Identify which cell holds the provided text, then report its [x, y] central coordinate. 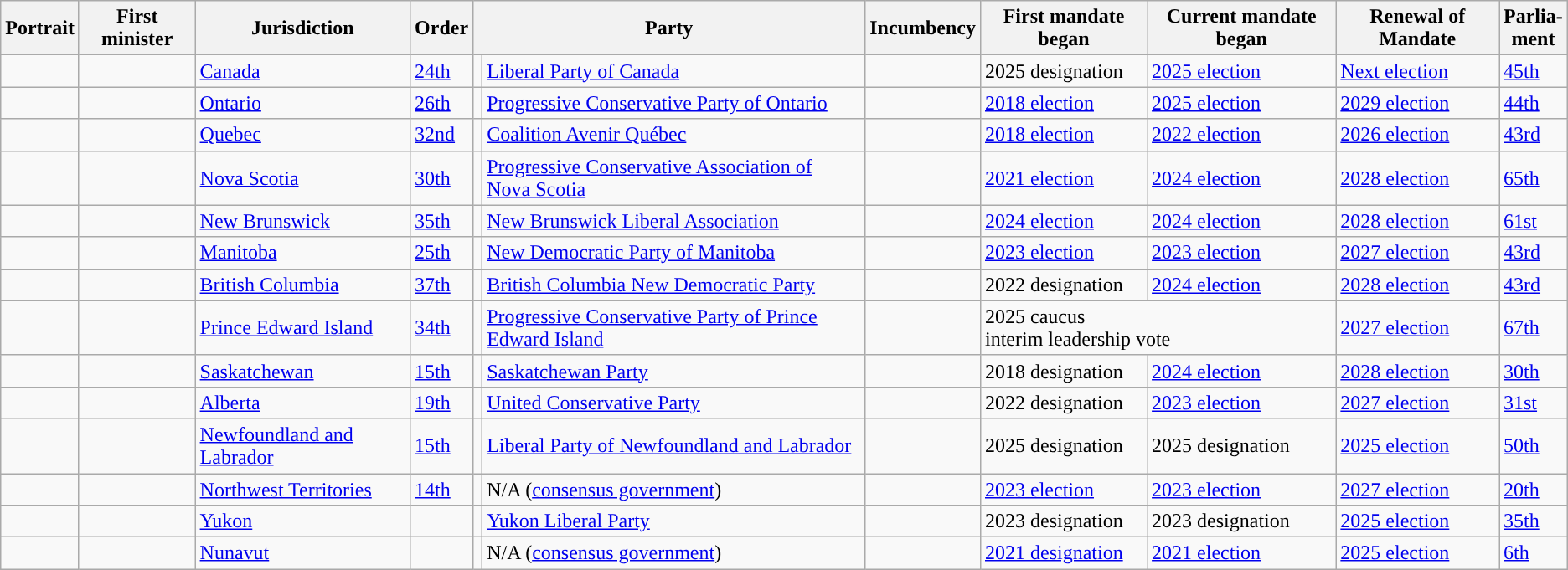
Manitoba [302, 253]
14th [442, 490]
50th [1534, 445]
British Columbia [302, 285]
New Brunswick [302, 221]
Progressive Conservative Association of Nova Scotia [673, 177]
Saskatchewan [302, 371]
Portrait [40, 28]
Coalition Avenir Québec [673, 135]
67th [1534, 328]
Incumbency [923, 28]
Saskatchewan Party [673, 371]
Parlia-ment [1534, 28]
First mandate began [1064, 28]
New Democratic Party of Manitoba [673, 253]
New Brunswick Liberal Association [673, 221]
26th [442, 103]
2026 election [1417, 135]
British Columbia New Democratic Party [673, 285]
65th [1534, 177]
6th [1534, 553]
United Conservative Party [673, 403]
2025 caucus interim leadership vote [1158, 328]
32nd [442, 135]
24th [442, 71]
Quebec [302, 135]
2021 designation [1064, 553]
Nova Scotia [302, 177]
2022 election [1241, 135]
37th [442, 285]
Jurisdiction [302, 28]
Yukon [302, 521]
2029 election [1417, 103]
Canada [302, 71]
Next election [1417, 71]
2018 designation [1064, 371]
44th [1534, 103]
Northwest Territories [302, 490]
Renewal of Mandate [1417, 28]
Ontario [302, 103]
61st [1534, 221]
Nunavut [302, 553]
19th [442, 403]
34th [442, 328]
Liberal Party of Newfoundland and Labrador [673, 445]
Party [669, 28]
45th [1534, 71]
Progressive Conservative Party of Prince Edward Island [673, 328]
Current mandate began [1241, 28]
Newfoundland and Labrador [302, 445]
Yukon Liberal Party [673, 521]
Liberal Party of Canada [673, 71]
25th [442, 253]
Alberta [302, 403]
Order [442, 28]
20th [1534, 490]
First minister [137, 28]
Progressive Conservative Party of Ontario [673, 103]
Prince Edward Island [302, 328]
31st [1534, 403]
